Search for the cell housing the specified text and yield its [x, y] center coordinate. 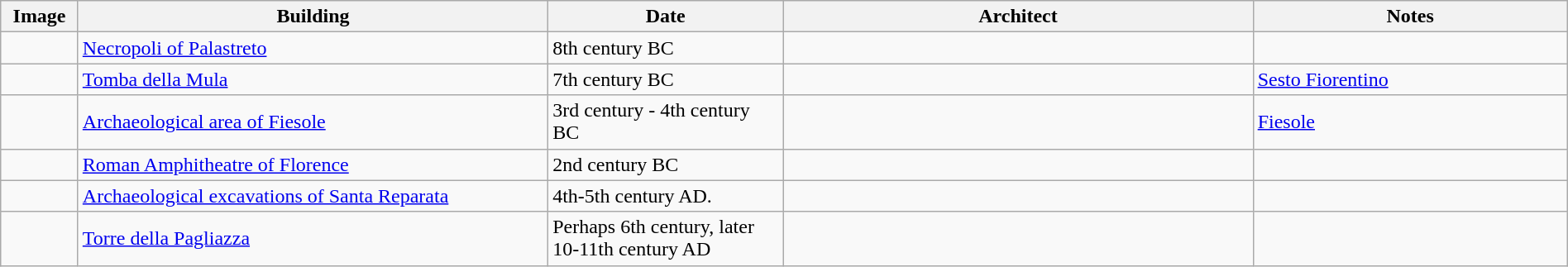
Archaeological area of Fiesole [313, 122]
Date [666, 17]
Image [40, 17]
Architect [1018, 17]
Sesto Fiorentino [1410, 79]
Building [313, 17]
Necropoli of Palastreto [313, 48]
4th-5th century AD. [666, 196]
7th century BC [666, 79]
3rd century - 4th century BC [666, 122]
Fiesole [1410, 122]
Archaeological excavations of Santa Reparata [313, 196]
Tomba della Mula [313, 79]
2nd century BC [666, 164]
Torre della Pagliazza [313, 238]
Notes [1410, 17]
Roman Amphitheatre of Florence [313, 164]
8th century BC [666, 48]
Perhaps 6th century, later 10-11th century AD [666, 238]
